Extract the [X, Y] coordinate from the center of the cell holding the provided text.  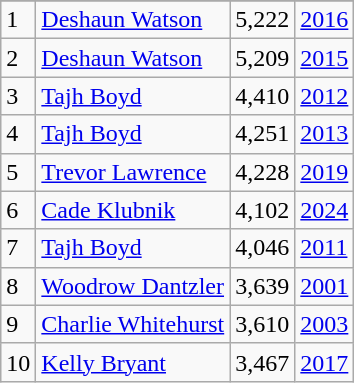
4,102 [262, 210]
3,639 [262, 286]
2011 [324, 248]
Trevor Lawrence [133, 172]
5 [18, 172]
4,251 [262, 134]
3 [18, 96]
8 [18, 286]
4 [18, 134]
Charlie Whitehurst [133, 324]
10 [18, 362]
Woodrow Dantzler [133, 286]
2 [18, 58]
1 [18, 20]
5,222 [262, 20]
2017 [324, 362]
6 [18, 210]
3,467 [262, 362]
2019 [324, 172]
4,410 [262, 96]
2001 [324, 286]
4,046 [262, 248]
Cade Klubnik [133, 210]
5,209 [262, 58]
9 [18, 324]
Kelly Bryant [133, 362]
2015 [324, 58]
3,610 [262, 324]
2012 [324, 96]
2003 [324, 324]
4,228 [262, 172]
2013 [324, 134]
7 [18, 248]
2016 [324, 20]
2024 [324, 210]
